Detect which cell encompasses the target text, then output its (X, Y) center coordinate. 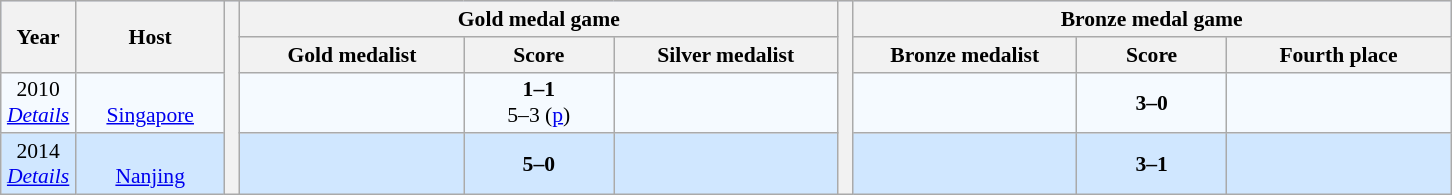
Bronze medal game (1152, 19)
2014Details (38, 164)
Nanjing (150, 164)
5–0 (538, 164)
2010Details (38, 102)
Fourth place (1338, 55)
Gold medalist (352, 55)
Bronze medalist (965, 55)
Singapore (150, 102)
Year (38, 36)
3–0 (1152, 102)
1–15–3 (p) (538, 102)
Gold medal game (539, 19)
3–1 (1152, 164)
Silver medalist (726, 55)
Host (150, 36)
